Pinpoint the cell where the given text exists, returning its [x, y] midpoint coordinate. 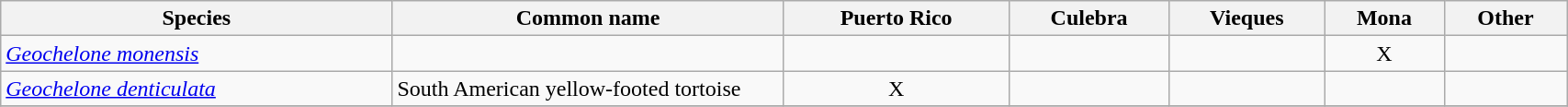
Species [197, 18]
Geochelone monensis [197, 53]
Culebra [1089, 18]
Other [1505, 18]
South American yellow-footed tortoise [588, 89]
Geochelone denticulata [197, 89]
Vieques [1247, 18]
Puerto Rico [897, 18]
Mona [1385, 18]
Common name [588, 18]
